From the cell containing the given text, extract its center point as (X, Y) coordinate. 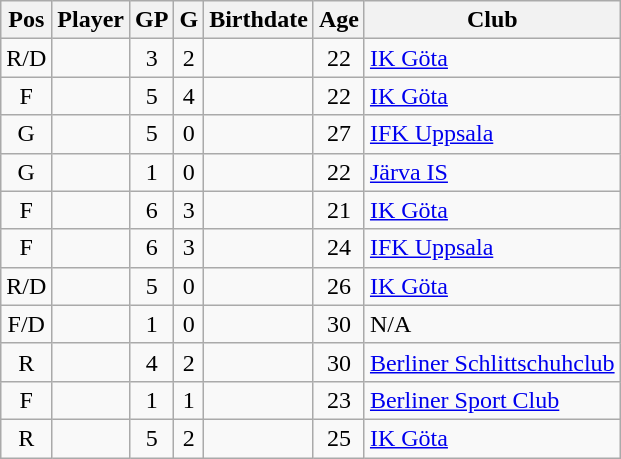
27 (338, 134)
Club (492, 20)
26 (338, 286)
Järva IS (492, 172)
Player (91, 20)
Age (338, 20)
F/D (26, 324)
24 (338, 248)
Birthdate (259, 20)
Berliner Schlittschuhclub (492, 362)
GP (152, 20)
Berliner Sport Club (492, 400)
23 (338, 400)
25 (338, 438)
N/A (492, 324)
Pos (26, 20)
21 (338, 210)
